Detect which cell encompasses the target text, then output its [X, Y] center coordinate. 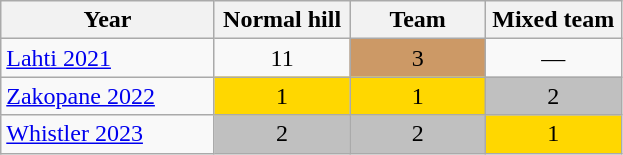
Normal hill [282, 20]
3 [418, 58]
Mixed team [553, 20]
— [553, 58]
Zakopane 2022 [108, 96]
Team [418, 20]
Whistler 2023 [108, 134]
Lahti 2021 [108, 58]
11 [282, 58]
Year [108, 20]
